Detect which cell encompasses the target text, then output its (x, y) center coordinate. 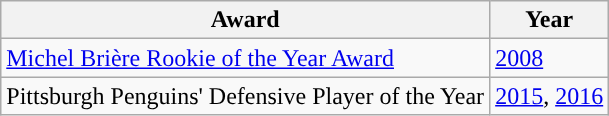
2015, 2016 (550, 96)
Year (550, 20)
Michel Brière Rookie of the Year Award (246, 58)
2008 (550, 58)
Pittsburgh Penguins' Defensive Player of the Year (246, 96)
Award (246, 20)
